Extract the (x, y) coordinate from the center of the cell holding the provided text.  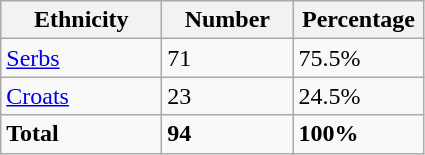
Total (82, 134)
Serbs (82, 58)
Ethnicity (82, 20)
Percentage (358, 20)
100% (358, 134)
Number (228, 20)
24.5% (358, 96)
Croats (82, 96)
75.5% (358, 58)
23 (228, 96)
94 (228, 134)
71 (228, 58)
